Find where the given text appears and provide that cell's center as [x, y] coordinate. 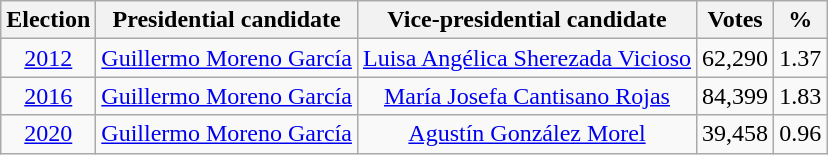
2020 [48, 134]
1.37 [800, 58]
Election [48, 20]
0.96 [800, 134]
2016 [48, 96]
Presidential candidate [227, 20]
Luisa Angélica Sherezada Vicioso [526, 58]
2012 [48, 58]
% [800, 20]
84,399 [736, 96]
1.83 [800, 96]
Vice-presidential candidate [526, 20]
Agustín González Morel [526, 134]
39,458 [736, 134]
Votes [736, 20]
62,290 [736, 58]
María Josefa Cantisano Rojas [526, 96]
